Detect which cell encompasses the target text, then output its (x, y) center coordinate. 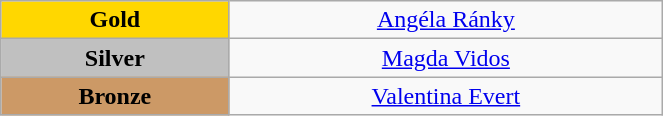
Bronze (115, 96)
Angéla Ránky (446, 20)
Silver (115, 58)
Gold (115, 20)
Valentina Evert (446, 96)
Magda Vidos (446, 58)
